Determine the (X, Y) coordinate at the center of the cell enclosing the given text.  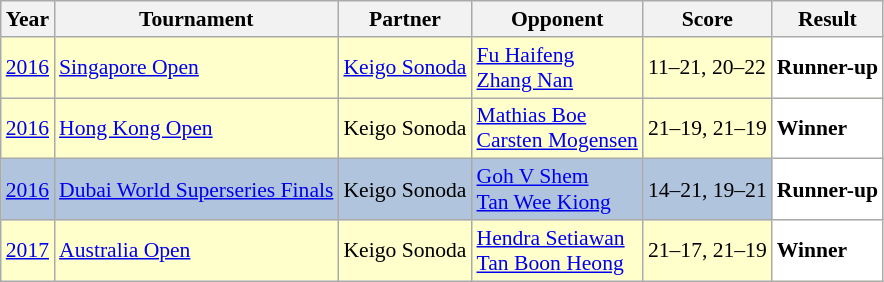
Singapore Open (196, 68)
Tournament (196, 19)
Goh V Shem Tan Wee Kiong (556, 190)
14–21, 19–21 (708, 190)
Partner (404, 19)
Result (828, 19)
Fu Haifeng Zhang Nan (556, 68)
Hendra Setiawan Tan Boon Heong (556, 250)
Score (708, 19)
Dubai World Superseries Finals (196, 190)
11–21, 20–22 (708, 68)
Year (28, 19)
Australia Open (196, 250)
21–19, 21–19 (708, 128)
Opponent (556, 19)
Hong Kong Open (196, 128)
Mathias Boe Carsten Mogensen (556, 128)
21–17, 21–19 (708, 250)
2017 (28, 250)
